Detect which cell encompasses the target text, then output its [X, Y] center coordinate. 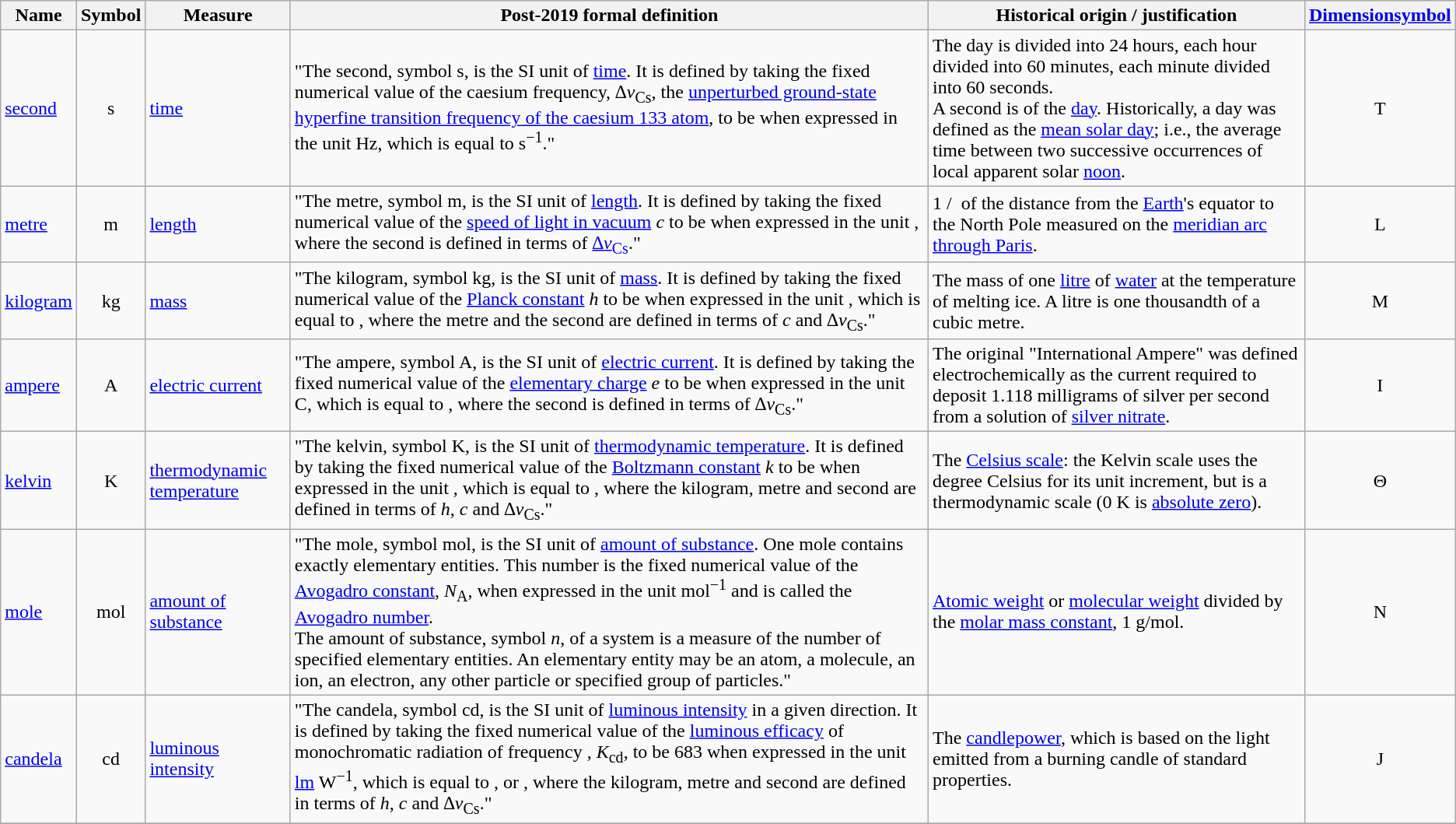
Name [39, 16]
Symbol [110, 16]
ampere [39, 386]
thermodynamic temperature [218, 481]
The candlepower, which is based on the light emitted from a burning candle of standard properties. [1116, 759]
m [110, 224]
s [110, 108]
The mass of one litre of water at the temperature of melting ice. A litre is one thousandth of a cubic metre. [1116, 300]
kilogram [39, 300]
amount of substance [218, 612]
kelvin [39, 481]
luminous intensity [218, 759]
A [110, 386]
Post-2019 formal definition [609, 16]
Atomic weight or molecular weight divided by the molar mass constant, 1 g/mol. [1116, 612]
L [1380, 224]
Dimensionsymbol [1380, 16]
T [1380, 108]
metre [39, 224]
mass [218, 300]
Measure [218, 16]
K [110, 481]
candela [39, 759]
N [1380, 612]
length [218, 224]
mole [39, 612]
mol [110, 612]
electric current [218, 386]
1 / of the distance from the Earth's equator to the North Pole measured on the meridian arc through Paris. [1116, 224]
second [39, 108]
Θ [1380, 481]
time [218, 108]
The Celsius scale: the Kelvin scale uses the degree Celsius for its unit increment, but is a thermodynamic scale (0 K is absolute zero). [1116, 481]
I [1380, 386]
cd [110, 759]
J [1380, 759]
M [1380, 300]
kg [110, 300]
Historical origin / justification [1116, 16]
